Return [X, Y] of the center of cell containing provided text 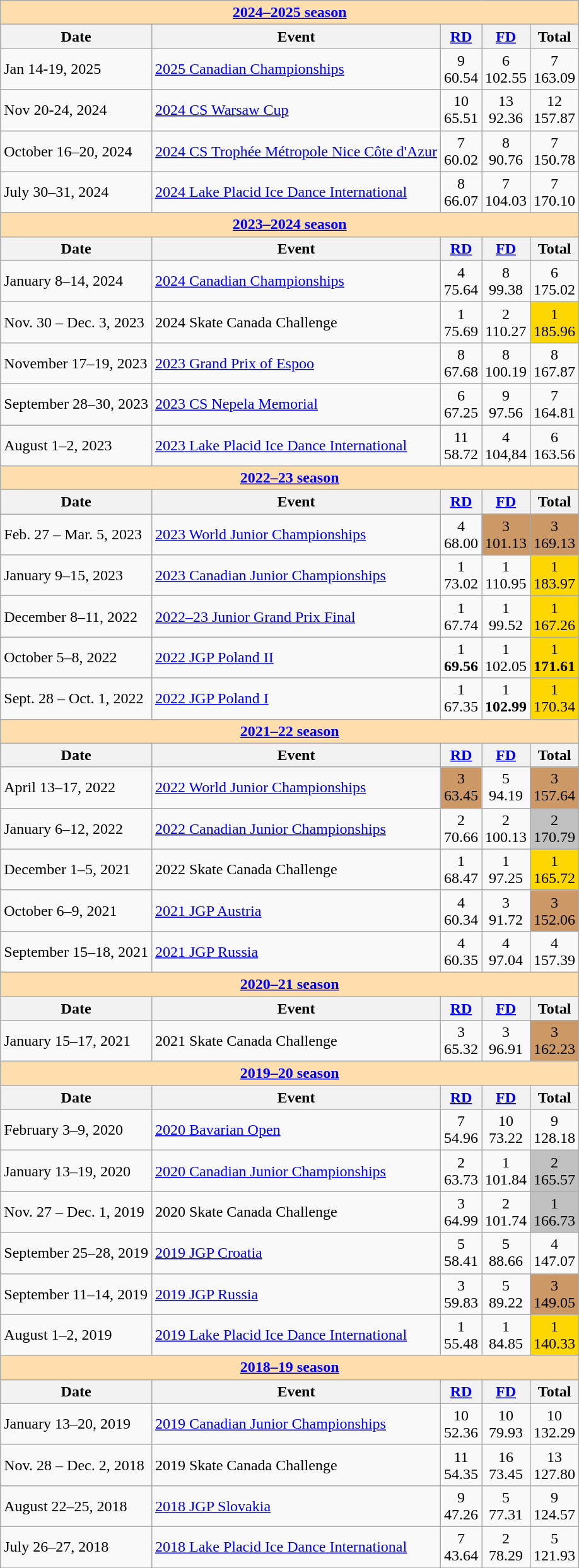
2018 Lake Placid Ice Dance International [296, 1547]
3 149.05 [555, 1294]
10 65.51 [460, 110]
5 94.19 [506, 787]
11 54.35 [460, 1465]
6 102.55 [506, 69]
2 78.29 [506, 1547]
7 60.02 [460, 151]
1 69.56 [460, 657]
2022 JGP Poland II [296, 657]
5 58.41 [460, 1253]
2020 Skate Canada Challenge [296, 1212]
2019 JGP Croatia [296, 1253]
2 110.27 [506, 322]
4 68.00 [460, 535]
October 16–20, 2024 [76, 151]
Nov 20-24, 2024 [76, 110]
2022 World Junior Championships [296, 787]
4 147.07 [555, 1253]
4 75.64 [460, 281]
Jan 14-19, 2025 [76, 69]
10 73.22 [506, 1130]
1 110.95 [506, 575]
13 92.36 [506, 110]
2024 Skate Canada Challenge [296, 322]
Nov. 27 – Dec. 1, 2019 [76, 1212]
2023 CS Nepela Memorial [296, 404]
3 65.32 [460, 1041]
6 67.25 [460, 404]
2023 Canadian Junior Championships [296, 575]
8 67.68 [460, 363]
2019 Skate Canada Challenge [296, 1465]
4 60.35 [460, 951]
1 165.72 [555, 869]
1 75.69 [460, 322]
1 183.97 [555, 575]
9 97.56 [506, 404]
December 1–5, 2021 [76, 869]
2024 CS Trophée Métropole Nice Côte d'Azur [296, 151]
9 60.54 [460, 69]
2024–2025 season [290, 13]
1 170.34 [555, 699]
1 67.74 [460, 617]
5 77.31 [506, 1506]
2 165.57 [555, 1171]
January 15–17, 2021 [76, 1041]
November 17–19, 2023 [76, 363]
1 68.47 [460, 869]
3 169.13 [555, 535]
2018–19 season [290, 1367]
10 132.29 [555, 1424]
1 73.02 [460, 575]
January 9–15, 2023 [76, 575]
2020 Canadian Junior Championships [296, 1171]
4 157.39 [555, 951]
7 150.78 [555, 151]
August 1–2, 2023 [76, 445]
December 8–11, 2022 [76, 617]
11 58.72 [460, 445]
2025 Canadian Championships [296, 69]
February 3–9, 2020 [76, 1130]
August 1–2, 2019 [76, 1335]
January 6–12, 2022 [76, 829]
2022–23 Junior Grand Prix Final [296, 617]
10 52.36 [460, 1424]
2021 JGP Russia [296, 951]
4 60.34 [460, 911]
2024 Lake Placid Ice Dance International [296, 192]
2023 Grand Prix of Espoo [296, 363]
2022–23 season [290, 478]
Sept. 28 – Oct. 1, 2022 [76, 699]
7 104.03 [506, 192]
2022 Canadian Junior Championships [296, 829]
2019 Canadian Junior Championships [296, 1424]
Nov. 30 – Dec. 3, 2023 [76, 322]
2020 Bavarian Open [296, 1130]
2019 JGP Russia [296, 1294]
2024 Canadian Championships [296, 281]
3 152.06 [555, 911]
12 157.87 [555, 110]
September 28–30, 2023 [76, 404]
5 121.93 [555, 1547]
1 55.48 [460, 1335]
3 64.99 [460, 1212]
1 99.52 [506, 617]
2021 Skate Canada Challenge [296, 1041]
3 157.64 [555, 787]
2018 JGP Slovakia [296, 1506]
2024 CS Warsaw Cup [296, 110]
1 171.61 [555, 657]
2023 Lake Placid Ice Dance International [296, 445]
October 5–8, 2022 [76, 657]
3 162.23 [555, 1041]
7 164.81 [555, 404]
3 96.91 [506, 1041]
August 22–25, 2018 [76, 1506]
3 63.45 [460, 787]
1 167.26 [555, 617]
9 124.57 [555, 1506]
4 104,84 [506, 445]
7 163.09 [555, 69]
2022 JGP Poland I [296, 699]
October 6–9, 2021 [76, 911]
2 100.13 [506, 829]
6 175.02 [555, 281]
2 70.66 [460, 829]
2020–21 season [290, 984]
6 163.56 [555, 445]
3 59.83 [460, 1294]
1 97.25 [506, 869]
2 101.74 [506, 1212]
5 88.66 [506, 1253]
1 102.99 [506, 699]
1 102.05 [506, 657]
5 89.22 [506, 1294]
3 101.13 [506, 535]
2022 Skate Canada Challenge [296, 869]
1 67.35 [460, 699]
July 26–27, 2018 [76, 1547]
8 100.19 [506, 363]
Feb. 27 – Mar. 5, 2023 [76, 535]
July 30–31, 2024 [76, 192]
8 99.38 [506, 281]
1 140.33 [555, 1335]
September 25–28, 2019 [76, 1253]
8 66.07 [460, 192]
2023 World Junior Championships [296, 535]
13 127.80 [555, 1465]
January 13–19, 2020 [76, 1171]
1 166.73 [555, 1212]
2 170.79 [555, 829]
16 73.45 [506, 1465]
4 97.04 [506, 951]
1 101.84 [506, 1171]
7 170.10 [555, 192]
Nov. 28 – Dec. 2, 2018 [76, 1465]
3 91.72 [506, 911]
9 47.26 [460, 1506]
2019–20 season [290, 1074]
1 84.85 [506, 1335]
7 54.96 [460, 1130]
January 8–14, 2024 [76, 281]
1 185.96 [555, 322]
9 128.18 [555, 1130]
10 79.93 [506, 1424]
2023–2024 season [290, 225]
April 13–17, 2022 [76, 787]
8 90.76 [506, 151]
8 167.87 [555, 363]
2019 Lake Placid Ice Dance International [296, 1335]
7 43.64 [460, 1547]
2021–22 season [290, 731]
2 63.73 [460, 1171]
2021 JGP Austria [296, 911]
January 13–20, 2019 [76, 1424]
September 15–18, 2021 [76, 951]
September 11–14, 2019 [76, 1294]
